From the cell containing the given text, extract its center point as [x, y] coordinate. 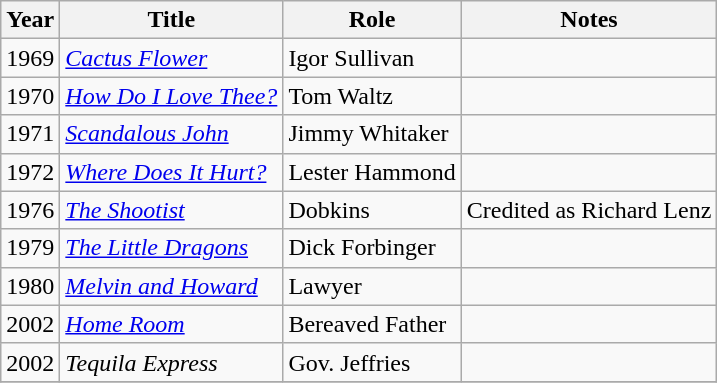
1971 [30, 134]
Scandalous John [172, 134]
Lawyer [372, 286]
Notes [589, 20]
Lester Hammond [372, 172]
Dick Forbinger [372, 248]
Melvin and Howard [172, 286]
Home Room [172, 324]
Year [30, 20]
Igor Sullivan [372, 58]
Gov. Jeffries [372, 362]
The Little Dragons [172, 248]
Cactus Flower [172, 58]
Dobkins [372, 210]
Bereaved Father [372, 324]
Jimmy Whitaker [372, 134]
1970 [30, 96]
1969 [30, 58]
The Shootist [172, 210]
1972 [30, 172]
1976 [30, 210]
How Do I Love Thee? [172, 96]
Where Does It Hurt? [172, 172]
Title [172, 20]
1979 [30, 248]
1980 [30, 286]
Tequila Express [172, 362]
Tom Waltz [372, 96]
Role [372, 20]
Credited as Richard Lenz [589, 210]
